Determine the (X, Y) coordinate at the center of the cell enclosing the given text.  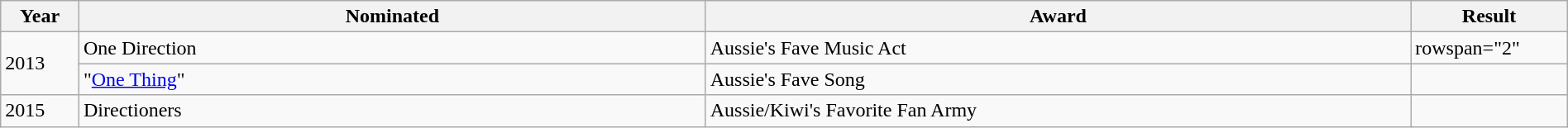
2013 (40, 64)
Aussie's Fave Song (1059, 79)
Aussie's Fave Music Act (1059, 48)
Nominated (392, 17)
rowspan="2" (1489, 48)
Directioners (392, 111)
Year (40, 17)
2015 (40, 111)
Aussie/Kiwi's Favorite Fan Army (1059, 111)
"One Thing" (392, 79)
One Direction (392, 48)
Result (1489, 17)
Award (1059, 17)
